From the cell containing the given text, extract its center point as (x, y) coordinate. 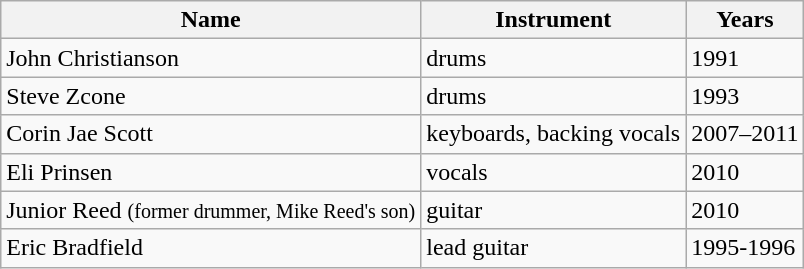
Name (211, 20)
Junior Reed (former drummer, Mike Reed's son) (211, 210)
guitar (554, 210)
Steve Zcone (211, 96)
vocals (554, 172)
lead guitar (554, 248)
keyboards, backing vocals (554, 134)
Corin Jae Scott (211, 134)
Eric Bradfield (211, 248)
1995-1996 (745, 248)
John Christianson (211, 58)
Instrument (554, 20)
1991 (745, 58)
2007–2011 (745, 134)
1993 (745, 96)
Eli Prinsen (211, 172)
Years (745, 20)
